Identify which cell holds the provided text, then report its [x, y] central coordinate. 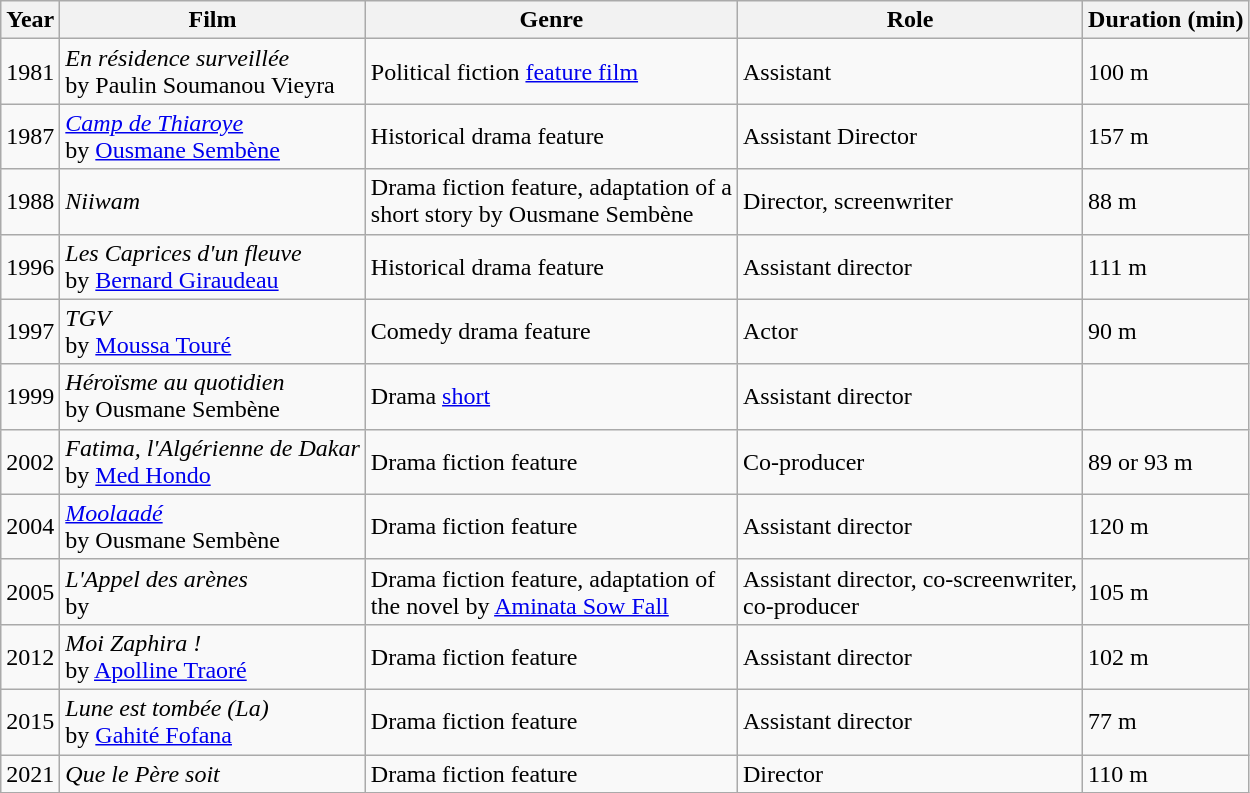
Actor [910, 332]
88 m [1166, 202]
2012 [30, 656]
L'Appel des arènesby [212, 592]
2004 [30, 526]
1987 [30, 136]
1999 [30, 396]
Assistant director, co-screenwriter,co-producer [910, 592]
Political fiction feature film [551, 72]
Duration (min) [1166, 20]
Director, screenwriter [910, 202]
En résidence surveilléeby Paulin Soumanou Vieyra [212, 72]
Lune est tombée (La)by Gahité Fofana [212, 722]
2005 [30, 592]
90 m [1166, 332]
2002 [30, 462]
Fatima, l'Algérienne de Dakarby Med Hondo [212, 462]
Comedy drama feature [551, 332]
Niiwam [212, 202]
Film [212, 20]
2021 [30, 773]
102 m [1166, 656]
Drama short [551, 396]
Drama fiction feature, adaptation of ashort story by Ousmane Sembène [551, 202]
Assistant [910, 72]
120 m [1166, 526]
Drama fiction feature, adaptation ofthe novel by Aminata Sow Fall [551, 592]
Co-producer [910, 462]
Que le Père soit [212, 773]
2015 [30, 722]
Moi Zaphira !by Apolline Traoré [212, 656]
105 m [1166, 592]
1988 [30, 202]
Genre [551, 20]
110 m [1166, 773]
1981 [30, 72]
Assistant Director [910, 136]
Les Caprices d'un fleuveby Bernard Giraudeau [212, 266]
TGVby Moussa Touré [212, 332]
Role [910, 20]
Moolaadéby Ousmane Sembène [212, 526]
100 m [1166, 72]
1997 [30, 332]
157 m [1166, 136]
77 m [1166, 722]
Héroïsme au quotidienby Ousmane Sembène [212, 396]
1996 [30, 266]
Camp de Thiaroyeby Ousmane Sembène [212, 136]
111 m [1166, 266]
Year [30, 20]
89 or 93 m [1166, 462]
Director [910, 773]
